Search for the cell housing the specified text and yield its (x, y) center coordinate. 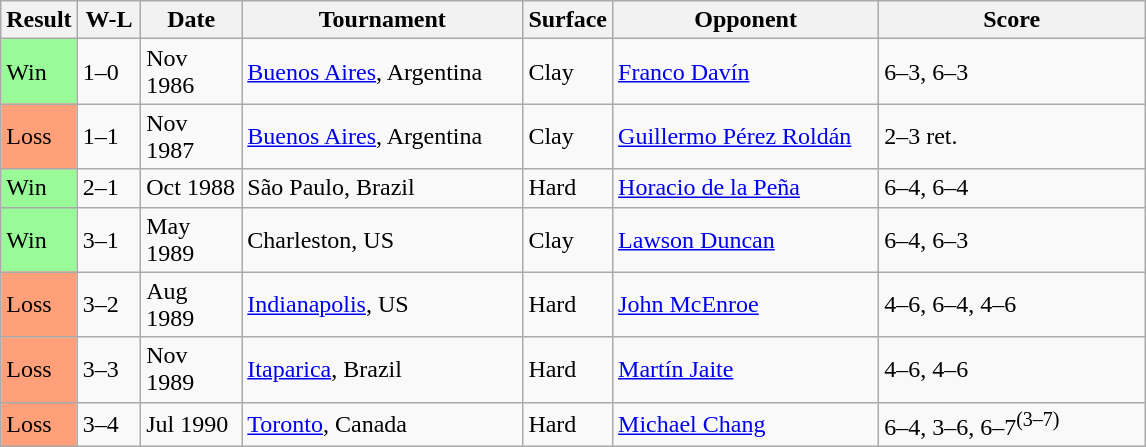
Nov 1987 (192, 136)
6–3, 6–3 (1012, 72)
3–2 (109, 304)
Lawson Duncan (746, 240)
Opponent (746, 20)
Charleston, US (382, 240)
4–6, 4–6 (1012, 370)
Martín Jaite (746, 370)
Result (39, 20)
2–3 ret. (1012, 136)
1–0 (109, 72)
Toronto, Canada (382, 424)
3–1 (109, 240)
Itaparica, Brazil (382, 370)
6–4, 3–6, 6–7(3–7) (1012, 424)
Score (1012, 20)
2–1 (109, 188)
São Paulo, Brazil (382, 188)
Horacio de la Peña (746, 188)
1–1 (109, 136)
Guillermo Pérez Roldán (746, 136)
4–6, 6–4, 4–6 (1012, 304)
May 1989 (192, 240)
Oct 1988 (192, 188)
Surface (568, 20)
6–4, 6–4 (1012, 188)
Tournament (382, 20)
Franco Davín (746, 72)
Nov 1986 (192, 72)
W-L (109, 20)
Indianapolis, US (382, 304)
3–4 (109, 424)
Nov 1989 (192, 370)
Date (192, 20)
Michael Chang (746, 424)
Jul 1990 (192, 424)
3–3 (109, 370)
Aug 1989 (192, 304)
6–4, 6–3 (1012, 240)
John McEnroe (746, 304)
